Pinpoint the cell where the given text exists, returning its [x, y] midpoint coordinate. 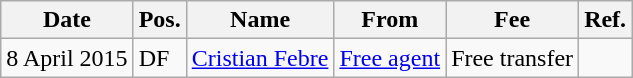
Free agent [390, 58]
Free transfer [512, 58]
DF [160, 58]
Date [67, 20]
From [390, 20]
Fee [512, 20]
Cristian Febre [260, 58]
Pos. [160, 20]
8 April 2015 [67, 58]
Name [260, 20]
Ref. [606, 20]
